Return (X, Y) of the center of cell containing provided text 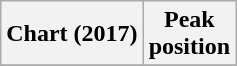
Peak position (189, 34)
Chart (2017) (72, 34)
